Locate the cell with the specified text and output its (X, Y) center coordinate. 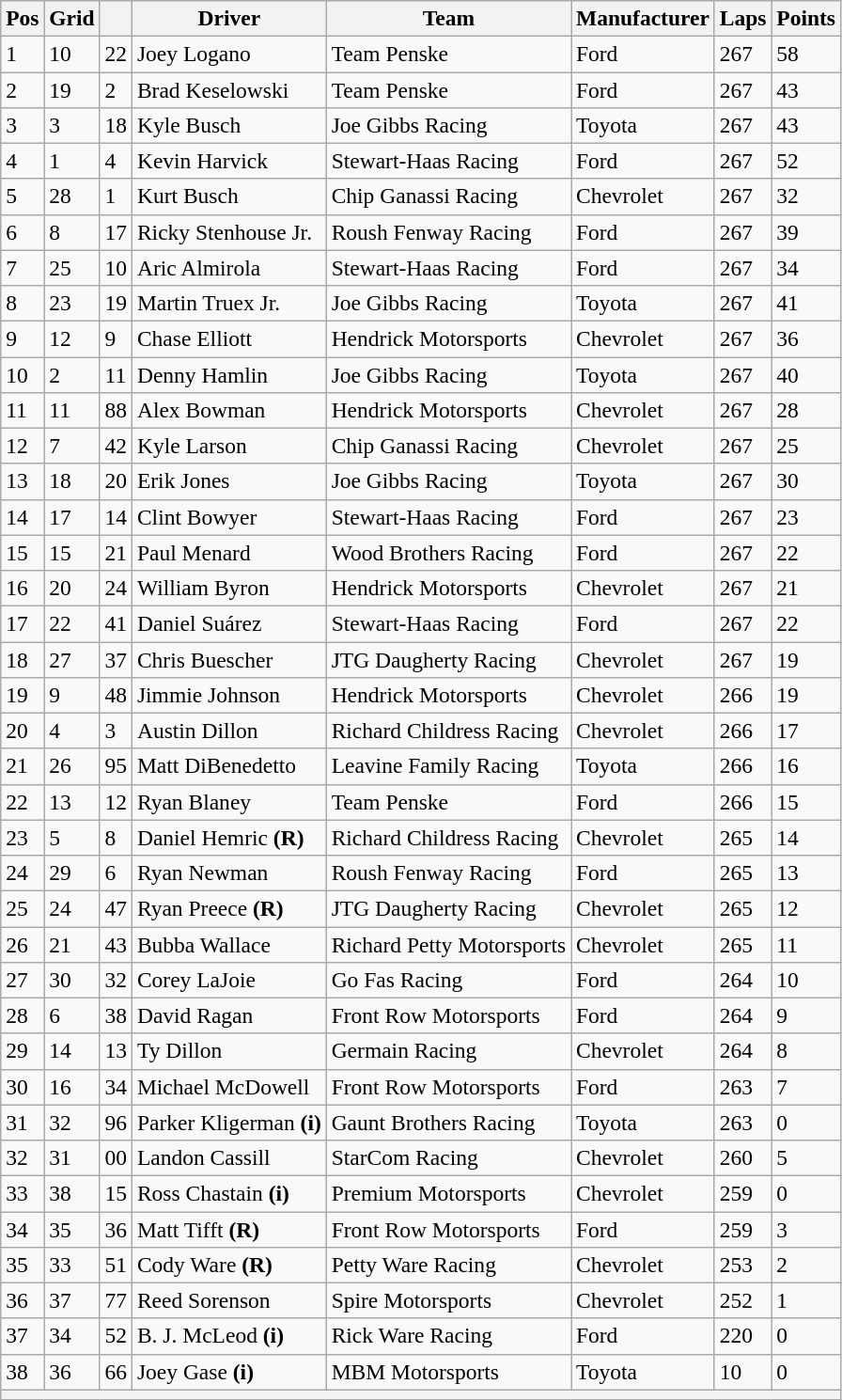
58 (806, 54)
Matt Tifft (R) (229, 1229)
Pos (23, 18)
66 (116, 1372)
Rick Ware Racing (448, 1336)
220 (742, 1336)
Driver (229, 18)
Ty Dillon (229, 1051)
252 (742, 1300)
Chase Elliott (229, 338)
StarCom Racing (448, 1157)
39 (806, 232)
Bubba Wallace (229, 944)
40 (806, 374)
47 (116, 908)
Landon Cassill (229, 1157)
Alex Bowman (229, 410)
Gaunt Brothers Racing (448, 1123)
Ricky Stenhouse Jr. (229, 232)
Ross Chastain (i) (229, 1193)
96 (116, 1123)
Wood Brothers Racing (448, 553)
42 (116, 446)
Erik Jones (229, 481)
Richard Petty Motorsports (448, 944)
Manufacturer (643, 18)
Cody Ware (R) (229, 1265)
B. J. McLeod (i) (229, 1336)
Joey Logano (229, 54)
Chris Buescher (229, 659)
Michael McDowell (229, 1087)
51 (116, 1265)
Daniel Suárez (229, 623)
Ryan Newman (229, 873)
Kurt Busch (229, 197)
Austin Dillon (229, 731)
Grid (71, 18)
260 (742, 1157)
Points (806, 18)
Spire Motorsports (448, 1300)
77 (116, 1300)
95 (116, 766)
48 (116, 695)
Aric Almirola (229, 268)
Corey LaJoie (229, 980)
Kyle Busch (229, 125)
Germain Racing (448, 1051)
Laps (742, 18)
Clint Bowyer (229, 517)
Paul Menard (229, 553)
Go Fas Racing (448, 980)
Daniel Hemric (R) (229, 838)
Brad Keselowski (229, 89)
Petty Ware Racing (448, 1265)
Joey Gase (i) (229, 1372)
Team (448, 18)
00 (116, 1157)
Ryan Preece (R) (229, 908)
Premium Motorsports (448, 1193)
MBM Motorsports (448, 1372)
253 (742, 1265)
88 (116, 410)
David Ragan (229, 1015)
Denny Hamlin (229, 374)
Parker Kligerman (i) (229, 1123)
Kyle Larson (229, 446)
Leavine Family Racing (448, 766)
Martin Truex Jr. (229, 303)
Reed Sorenson (229, 1300)
Jimmie Johnson (229, 695)
Kevin Harvick (229, 161)
Matt DiBenedetto (229, 766)
Ryan Blaney (229, 802)
William Byron (229, 588)
